Return [X, Y] of the center of cell containing provided text 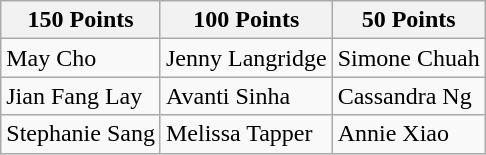
May Cho [81, 58]
Avanti Sinha [246, 96]
50 Points [408, 20]
Simone Chuah [408, 58]
Melissa Tapper [246, 134]
Stephanie Sang [81, 134]
Cassandra Ng [408, 96]
150 Points [81, 20]
100 Points [246, 20]
Annie Xiao [408, 134]
Jian Fang Lay [81, 96]
Jenny Langridge [246, 58]
